Determine the (X, Y) coordinate at the center of the cell enclosing the given text.  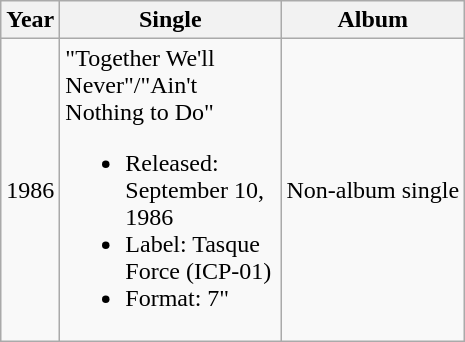
Year (30, 20)
"Together We'll Never"/"Ain't Nothing to Do"Released: September 10, 1986Label: Tasque Force (ICP-01)Format: 7" (170, 190)
Single (170, 20)
Album (373, 20)
Non-album single (373, 190)
1986 (30, 190)
